Return [x, y] of the center of cell containing provided text 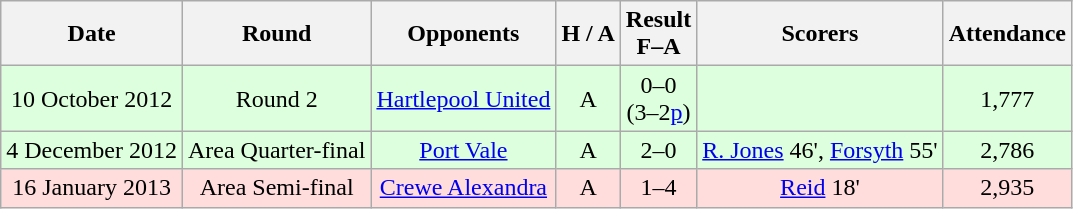
Round 2 [276, 98]
R. Jones 46', Forsyth 55' [820, 150]
Hartlepool United [464, 98]
10 October 2012 [92, 98]
1,777 [1007, 98]
0–0(3–2p) [658, 98]
1–4 [658, 188]
2,935 [1007, 188]
Scorers [820, 34]
4 December 2012 [92, 150]
ResultF–A [658, 34]
Attendance [1007, 34]
Port Vale [464, 150]
2–0 [658, 150]
16 January 2013 [92, 188]
Reid 18' [820, 188]
Date [92, 34]
Area Semi-final [276, 188]
Area Quarter-final [276, 150]
H / A [588, 34]
Round [276, 34]
Opponents [464, 34]
Crewe Alexandra [464, 188]
2,786 [1007, 150]
